Determine the [x, y] coordinate at the center of the cell enclosing the given text.  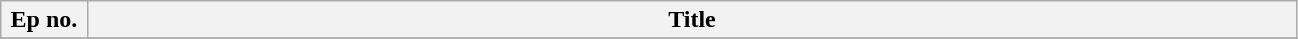
Title [692, 20]
Ep no. [44, 20]
